Capture the cell that displays the provided text and extract its [X, Y] central coordinate. 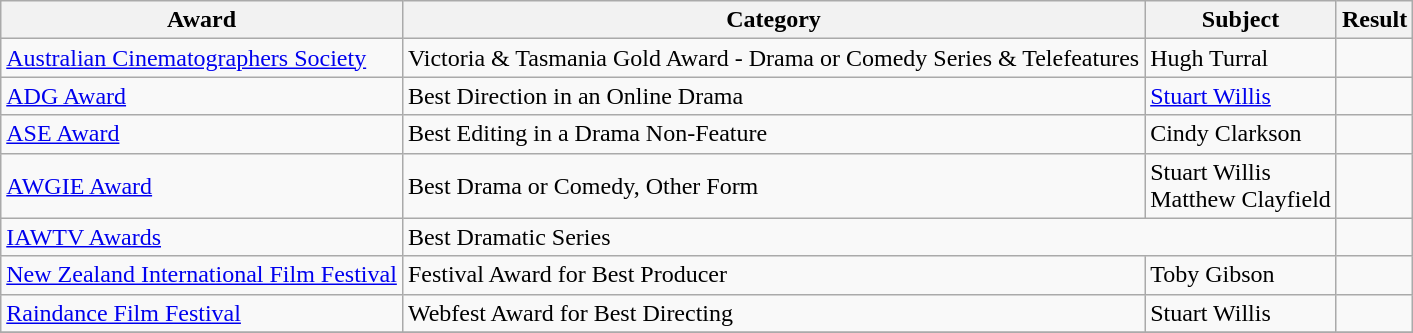
Best Direction in an Online Drama [773, 96]
Category [773, 20]
Webfest Award for Best Directing [773, 313]
Award [202, 20]
Best Editing in a Drama Non-Feature [773, 134]
ADG Award [202, 96]
Best Drama or Comedy, Other Form [773, 186]
IAWTV Awards [202, 237]
AWGIE Award [202, 186]
Best Dramatic Series [869, 237]
Subject [1241, 20]
New Zealand International Film Festival [202, 275]
ASE Award [202, 134]
Cindy Clarkson [1241, 134]
Festival Award for Best Producer [773, 275]
Result [1374, 20]
Stuart WillisMatthew Clayfield [1241, 186]
Raindance Film Festival [202, 313]
Hugh Turral [1241, 58]
Toby Gibson [1241, 275]
Victoria & Tasmania Gold Award - Drama or Comedy Series & Telefeatures [773, 58]
Australian Cinematographers Society [202, 58]
